Capture the cell that displays the provided text and extract its (X, Y) central coordinate. 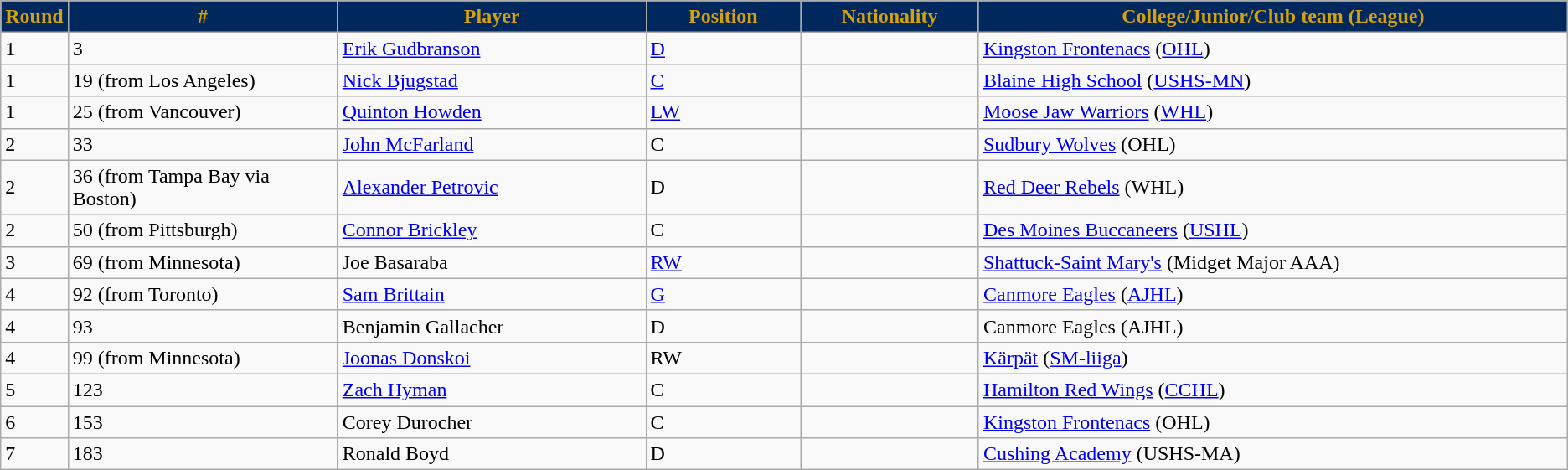
Position (724, 17)
Zach Hyman (492, 390)
Des Moines Buccaneers (USHL) (1273, 230)
19 (from Los Angeles) (203, 80)
93 (203, 326)
Round (34, 17)
36 (from Tampa Bay via Boston) (203, 188)
Erik Gudbranson (492, 49)
LW (724, 112)
Ronald Boyd (492, 454)
25 (from Vancouver) (203, 112)
Hamilton Red Wings (CCHL) (1273, 390)
6 (34, 421)
Player (492, 17)
123 (203, 390)
50 (from Pittsburgh) (203, 230)
Red Deer Rebels (WHL) (1273, 188)
Corey Durocher (492, 421)
7 (34, 454)
99 (from Minnesota) (203, 358)
John McFarland (492, 144)
Connor Brickley (492, 230)
Moose Jaw Warriors (WHL) (1273, 112)
Joonas Donskoi (492, 358)
Alexander Petrovic (492, 188)
Shattuck-Saint Mary's (Midget Major AAA) (1273, 262)
92 (from Toronto) (203, 294)
Blaine High School (USHS-MN) (1273, 80)
Sam Brittain (492, 294)
Benjamin Gallacher (492, 326)
Cushing Academy (USHS-MA) (1273, 454)
69 (from Minnesota) (203, 262)
# (203, 17)
Sudbury Wolves (OHL) (1273, 144)
Kärpät (SM-liiga) (1273, 358)
33 (203, 144)
Quinton Howden (492, 112)
Joe Basaraba (492, 262)
183 (203, 454)
G (724, 294)
College/Junior/Club team (League) (1273, 17)
Nationality (890, 17)
Nick Bjugstad (492, 80)
5 (34, 390)
153 (203, 421)
